Return [x, y] of the center of cell containing provided text 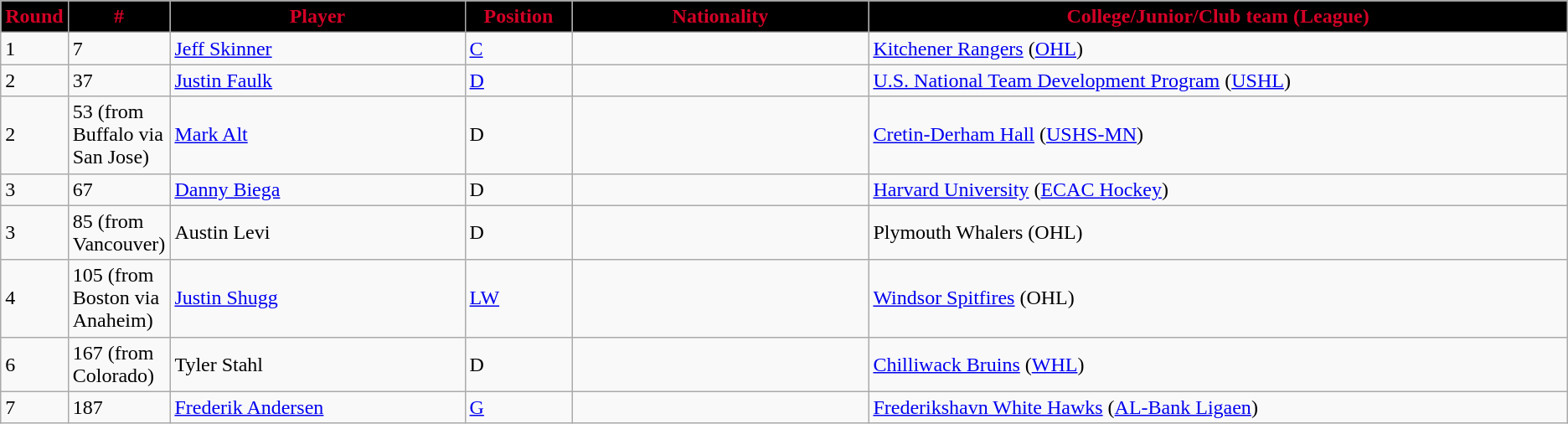
Austin Levi [317, 233]
Round [34, 17]
# [119, 17]
LW [518, 298]
C [518, 49]
Position [518, 17]
Mark Alt [317, 135]
6 [34, 364]
Cretin-Derham Hall (USHS-MN) [1218, 135]
Tyler Stahl [317, 364]
105 (from Boston via Anaheim) [119, 298]
1 [34, 49]
Windsor Spitfires (OHL) [1218, 298]
Player [317, 17]
53 (from Buffalo via San Jose) [119, 135]
Harvard University (ECAC Hockey) [1218, 189]
67 [119, 189]
Justin Shugg [317, 298]
College/Junior/Club team (League) [1218, 17]
4 [34, 298]
Justin Faulk [317, 80]
G [518, 407]
37 [119, 80]
Frederikshavn White Hawks (AL-Bank Ligaen) [1218, 407]
Kitchener Rangers (OHL) [1218, 49]
U.S. National Team Development Program (USHL) [1218, 80]
Danny Biega [317, 189]
Jeff Skinner [317, 49]
85 (from Vancouver) [119, 233]
167 (from Colorado) [119, 364]
Chilliwack Bruins (WHL) [1218, 364]
Nationality [720, 17]
187 [119, 407]
Frederik Andersen [317, 407]
Plymouth Whalers (OHL) [1218, 233]
